Search for the cell housing the specified text and yield its [x, y] center coordinate. 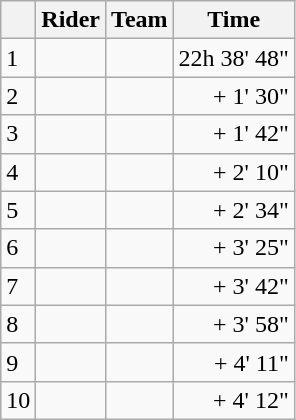
+ 2' 34" [234, 210]
4 [18, 172]
10 [18, 400]
+ 2' 10" [234, 172]
Team [140, 20]
9 [18, 362]
3 [18, 134]
2 [18, 96]
+ 3' 25" [234, 248]
6 [18, 248]
+ 1' 42" [234, 134]
7 [18, 286]
1 [18, 58]
Rider [71, 20]
+ 4' 12" [234, 400]
+ 3' 58" [234, 324]
+ 4' 11" [234, 362]
+ 1' 30" [234, 96]
8 [18, 324]
+ 3' 42" [234, 286]
5 [18, 210]
Time [234, 20]
22h 38' 48" [234, 58]
